From the cell containing the given text, extract its center point as (x, y) coordinate. 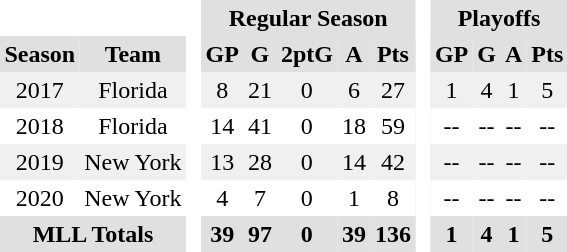
6 (354, 90)
Playoffs (498, 18)
2019 (40, 162)
41 (260, 126)
Pts (392, 54)
97 (260, 234)
18 (354, 126)
59 (392, 126)
Team (133, 54)
27 (392, 90)
2ptG (306, 54)
Season (40, 54)
2020 (40, 198)
28 (260, 162)
7 (260, 198)
13 (222, 162)
136 (392, 234)
21 (260, 90)
2018 (40, 126)
42 (392, 162)
MLL Totals (93, 234)
Regular Season (308, 18)
2017 (40, 90)
